Extract the (X, Y) coordinate from the center of the cell holding the provided text.  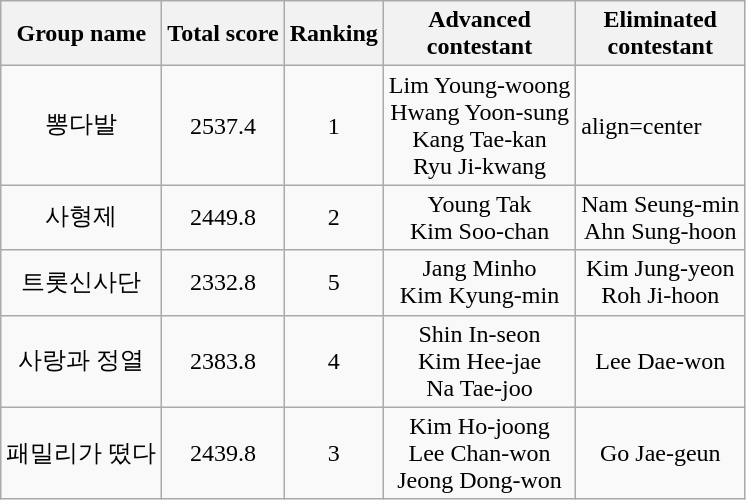
Lim Young-woongHwang Yoon-sungKang Tae-kanRyu Ji-kwang (479, 126)
2 (334, 218)
Total score (223, 34)
Advancedcontestant (479, 34)
3 (334, 453)
패밀리가 떴다 (82, 453)
사랑과 정열 (82, 361)
Group name (82, 34)
Eliminatedcontestant (660, 34)
Lee Dae-won (660, 361)
2537.4 (223, 126)
align=center (660, 126)
4 (334, 361)
5 (334, 282)
사형제 (82, 218)
Kim Jung-yeonRoh Ji-hoon (660, 282)
1 (334, 126)
2383.8 (223, 361)
2332.8 (223, 282)
Young TakKim Soo-chan (479, 218)
Shin In-seonKim Hee-jaeNa Tae-joo (479, 361)
뽕다발 (82, 126)
Jang MinhoKim Kyung-min (479, 282)
Nam Seung-minAhn Sung-hoon (660, 218)
2439.8 (223, 453)
Ranking (334, 34)
Go Jae-geun (660, 453)
트롯신사단 (82, 282)
2449.8 (223, 218)
Kim Ho-joongLee Chan-wonJeong Dong-won (479, 453)
